Extract the [X, Y] coordinate from the center of the cell holding the provided text.  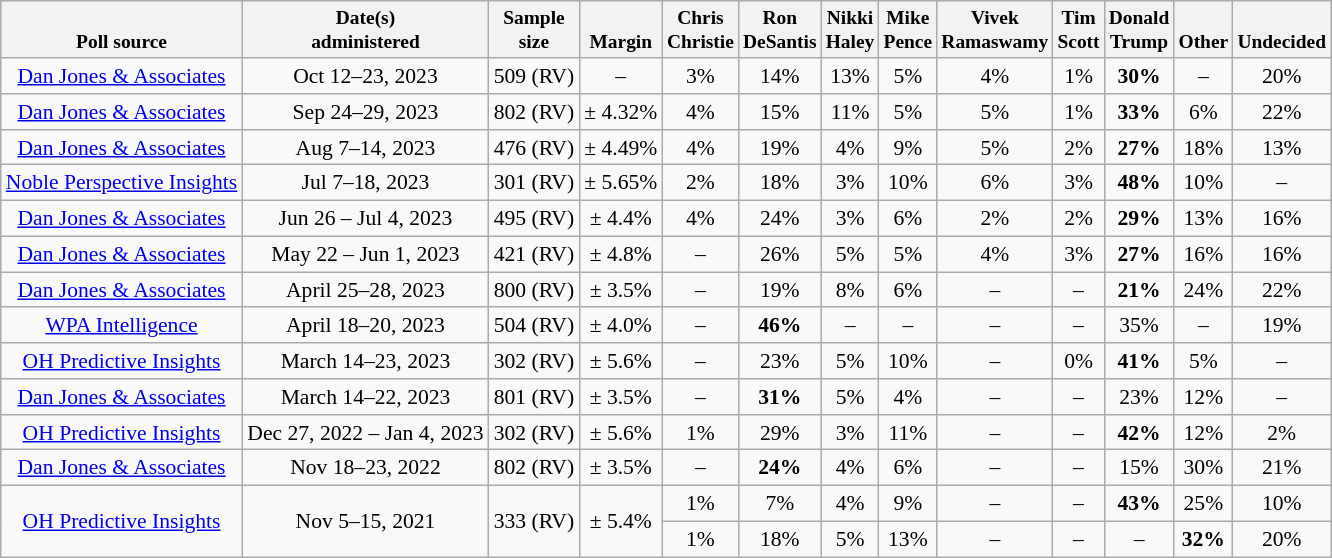
41% [1139, 361]
VivekRamaswamy [995, 30]
0% [1078, 361]
Date(s)administered [365, 30]
26% [780, 254]
301 (RV) [534, 183]
ChrisChristie [700, 30]
46% [780, 326]
Oct 12–23, 2023 [365, 76]
MikePence [908, 30]
Nov 18–23, 2022 [365, 468]
Jun 26 – Jul 4, 2023 [365, 219]
800 (RV) [534, 290]
48% [1139, 183]
333 (RV) [534, 522]
RonDeSantis [780, 30]
7% [780, 504]
Dec 27, 2022 – Jan 4, 2023 [365, 433]
42% [1139, 433]
Poll source [122, 30]
April 18–20, 2023 [365, 326]
43% [1139, 504]
Aug 7–14, 2023 [365, 148]
32% [1204, 540]
± 4.8% [620, 254]
31% [780, 397]
801 (RV) [534, 397]
509 (RV) [534, 76]
± 5.4% [620, 522]
NikkiHaley [850, 30]
April 25–28, 2023 [365, 290]
May 22 – Jun 1, 2023 [365, 254]
± 4.32% [620, 112]
March 14–23, 2023 [365, 361]
Jul 7–18, 2023 [365, 183]
± 4.0% [620, 326]
33% [1139, 112]
25% [1204, 504]
495 (RV) [534, 219]
35% [1139, 326]
± 4.4% [620, 219]
Samplesize [534, 30]
± 4.49% [620, 148]
DonaldTrump [1139, 30]
14% [780, 76]
WPA Intelligence [122, 326]
8% [850, 290]
± 5.65% [620, 183]
Sep 24–29, 2023 [365, 112]
Noble Perspective Insights [122, 183]
Nov 5–15, 2021 [365, 522]
Margin [620, 30]
421 (RV) [534, 254]
TimScott [1078, 30]
Undecided [1282, 30]
504 (RV) [534, 326]
March 14–22, 2023 [365, 397]
Other [1204, 30]
476 (RV) [534, 148]
